Determine the (X, Y) coordinate at the center of the cell enclosing the given text.  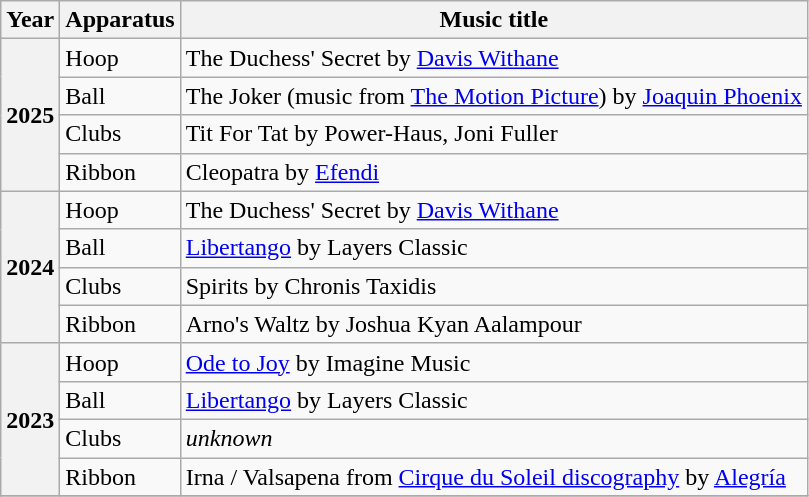
Tit For Tat by Power-Haus, Joni Fuller (494, 134)
The Joker (music from The Motion Picture) by Joaquin Phoenix (494, 96)
Apparatus (120, 20)
Spirits by Chronis Taxidis (494, 286)
2025 (30, 115)
Ode to Joy by Imagine Music (494, 362)
Year (30, 20)
2024 (30, 267)
Music title (494, 20)
2023 (30, 419)
Arno's Waltz by Joshua Kyan Aalampour (494, 324)
Irna / Valsapena from Cirque du Soleil discography by Alegría (494, 477)
unknown (494, 438)
Cleopatra by Efendi (494, 172)
